Determine the [X, Y] coordinate at the center of the cell enclosing the given text.  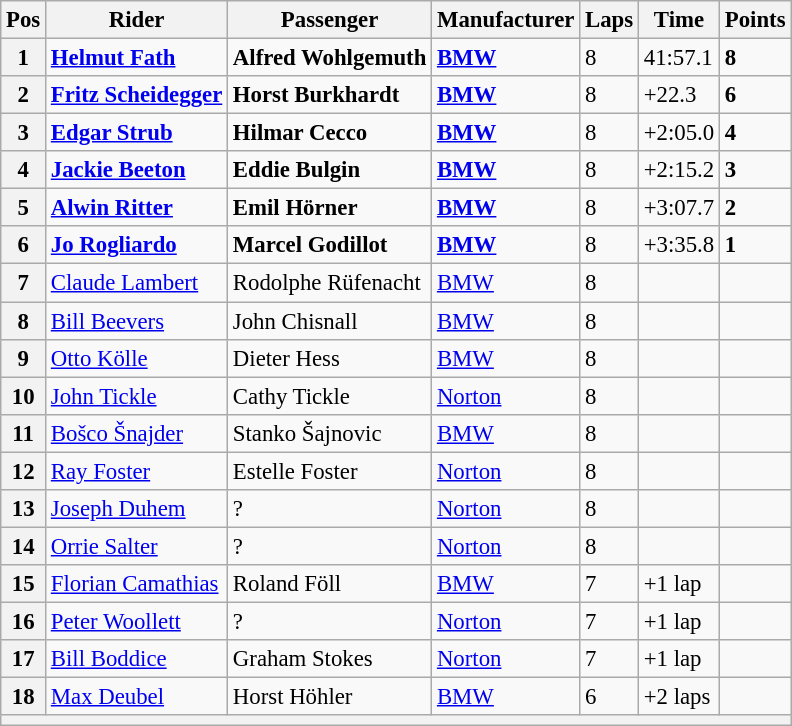
Laps [610, 20]
Alfred Wohlgemuth [330, 58]
Fritz Scheidegger [137, 95]
Dieter Hess [330, 358]
Bill Beevers [137, 321]
John Chisnall [330, 321]
Peter Woollett [137, 621]
Roland Föll [330, 584]
15 [24, 584]
12 [24, 471]
Estelle Foster [330, 471]
11 [24, 433]
Orrie Salter [137, 546]
+3:35.8 [678, 245]
Ray Foster [137, 471]
Claude Lambert [137, 283]
Emil Hörner [330, 208]
17 [24, 659]
Max Deubel [137, 697]
Jo Rogliardo [137, 245]
John Tickle [137, 396]
+2:05.0 [678, 133]
Helmut Fath [137, 58]
Jackie Beeton [137, 170]
Bill Boddice [137, 659]
Bošco Šnajder [137, 433]
13 [24, 509]
Otto Kölle [137, 358]
Rodolphe Rüfenacht [330, 283]
Edgar Strub [137, 133]
Manufacturer [506, 20]
Eddie Bulgin [330, 170]
Pos [24, 20]
Joseph Duhem [137, 509]
+3:07.7 [678, 208]
Passenger [330, 20]
Cathy Tickle [330, 396]
10 [24, 396]
Hilmar Cecco [330, 133]
Graham Stokes [330, 659]
18 [24, 697]
+2 laps [678, 697]
Horst Burkhardt [330, 95]
Points [754, 20]
Marcel Godillot [330, 245]
9 [24, 358]
+22.3 [678, 95]
14 [24, 546]
Time [678, 20]
Horst Höhler [330, 697]
Stanko Šajnovic [330, 433]
Rider [137, 20]
Alwin Ritter [137, 208]
+2:15.2 [678, 170]
16 [24, 621]
Florian Camathias [137, 584]
5 [24, 208]
41:57.1 [678, 58]
